Search for the cell housing the specified text and yield its (X, Y) center coordinate. 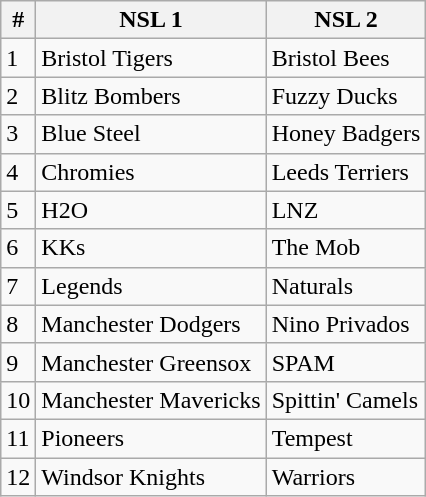
11 (18, 438)
Manchester Dodgers (151, 324)
9 (18, 362)
Blitz Bombers (151, 96)
# (18, 20)
10 (18, 400)
Chromies (151, 172)
NSL 2 (346, 20)
KKs (151, 248)
1 (18, 58)
Pioneers (151, 438)
12 (18, 477)
Manchester Greensox (151, 362)
Fuzzy Ducks (346, 96)
Tempest (346, 438)
Nino Privados (346, 324)
5 (18, 210)
Naturals (346, 286)
LNZ (346, 210)
Bristol Tigers (151, 58)
3 (18, 134)
NSL 1 (151, 20)
Manchester Mavericks (151, 400)
Warriors (346, 477)
7 (18, 286)
Legends (151, 286)
Spittin' Camels (346, 400)
Honey Badgers (346, 134)
4 (18, 172)
8 (18, 324)
Bristol Bees (346, 58)
H2O (151, 210)
Blue Steel (151, 134)
Windsor Knights (151, 477)
SPAM (346, 362)
2 (18, 96)
6 (18, 248)
Leeds Terriers (346, 172)
The Mob (346, 248)
